Return the [X, Y] coordinate for the center point of the cell that contains the specified text.  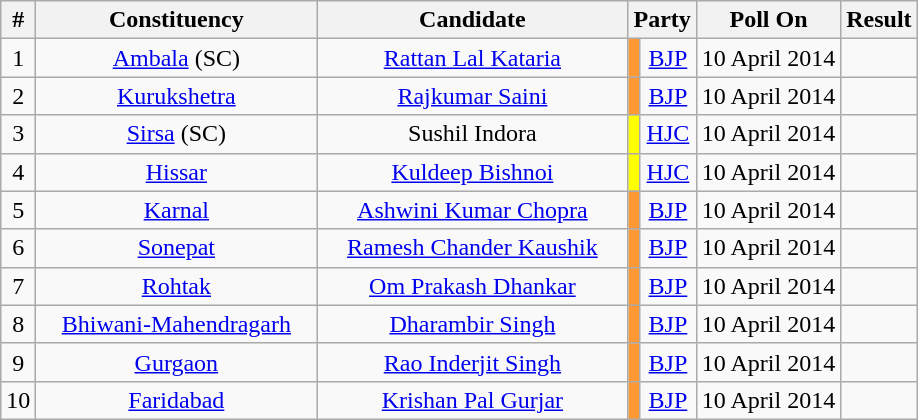
Rajkumar Saini [472, 96]
5 [18, 210]
Rohtak [176, 286]
Kurukshetra [176, 96]
Kuldeep Bishnoi [472, 172]
Karnal [176, 210]
Dharambir Singh [472, 324]
Party [662, 20]
Sushil Indora [472, 134]
Krishan Pal Gurjar [472, 400]
Rattan Lal Kataria [472, 58]
8 [18, 324]
Hissar [176, 172]
1 [18, 58]
2 [18, 96]
Ashwini Kumar Chopra [472, 210]
Om Prakash Dhankar [472, 286]
10 [18, 400]
Ramesh Chander Kaushik [472, 248]
6 [18, 248]
Gurgaon [176, 362]
# [18, 20]
Faridabad [176, 400]
Rao Inderjit Singh [472, 362]
Sonepat [176, 248]
Candidate [472, 20]
Sirsa (SC) [176, 134]
Poll On [768, 20]
9 [18, 362]
Result [879, 20]
3 [18, 134]
Constituency [176, 20]
7 [18, 286]
Ambala (SC) [176, 58]
Bhiwani-Mahendragarh [176, 324]
4 [18, 172]
